Pinpoint the cell where the given text exists, returning its (x, y) midpoint coordinate. 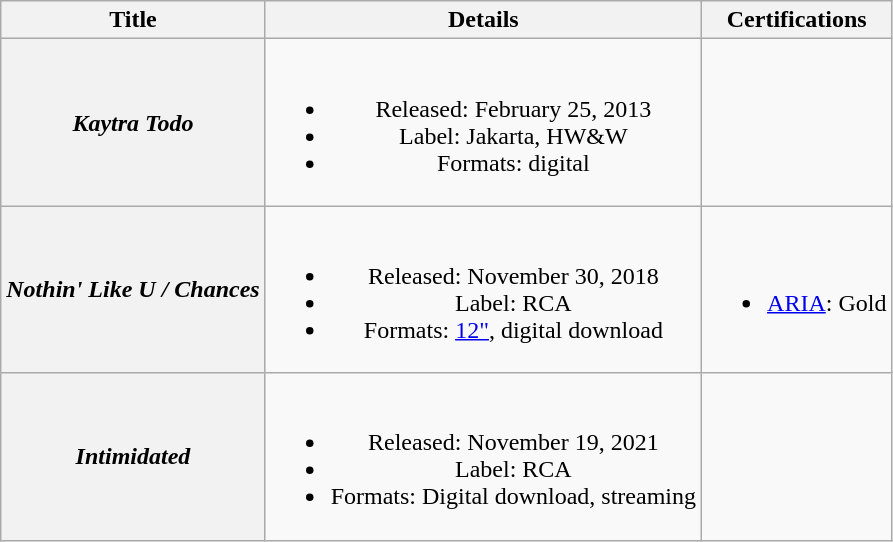
Certifications (797, 20)
Released: November 19, 2021Label: RCAFormats: Digital download, streaming (483, 456)
Title (133, 20)
Released: November 30, 2018Label: RCAFormats: 12", digital download (483, 290)
Intimidated (133, 456)
ARIA: Gold (797, 290)
Details (483, 20)
Nothin' Like U / Chances (133, 290)
Released: February 25, 2013Label: Jakarta, HW&WFormats: digital (483, 122)
Kaytra Todo (133, 122)
